Search for the cell housing the specified text and yield its (X, Y) center coordinate. 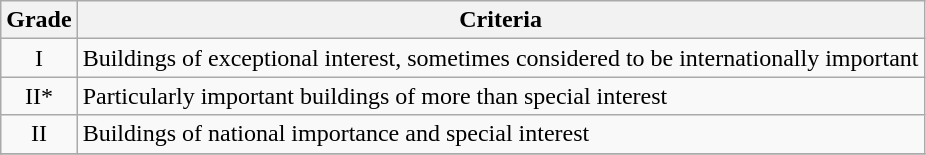
Buildings of national importance and special interest (500, 134)
II* (39, 96)
II (39, 134)
Criteria (500, 20)
I (39, 58)
Particularly important buildings of more than special interest (500, 96)
Grade (39, 20)
Buildings of exceptional interest, sometimes considered to be internationally important (500, 58)
